Return the (x, y) coordinate for the center point of the cell that contains the specified text.  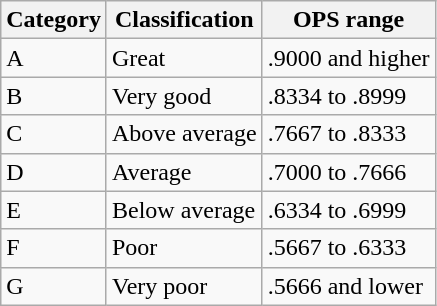
Very good (184, 96)
E (54, 210)
Above average (184, 134)
Category (54, 20)
D (54, 172)
.5667 to .6333 (348, 248)
B (54, 96)
C (54, 134)
.8334 to .8999 (348, 96)
Classification (184, 20)
G (54, 286)
Very poor (184, 286)
Average (184, 172)
.7667 to .8333 (348, 134)
F (54, 248)
Poor (184, 248)
OPS range (348, 20)
.9000 and higher (348, 58)
.7000 to .7666 (348, 172)
.5666 and lower (348, 286)
A (54, 58)
Below average (184, 210)
Great (184, 58)
.6334 to .6999 (348, 210)
